Find where the given text appears and provide that cell's center as [X, Y] coordinate. 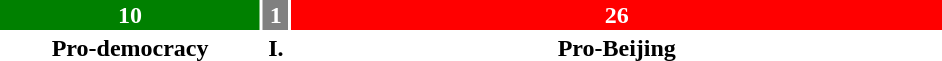
26 [616, 15]
10 [130, 15]
1 [276, 15]
